Return (X, Y) of the center of cell containing provided text 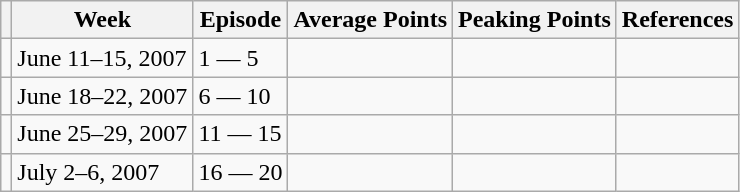
Peaking Points (535, 20)
1 — 5 (240, 58)
11 — 15 (240, 134)
June 25–29, 2007 (102, 134)
References (678, 20)
June 11–15, 2007 (102, 58)
Week (102, 20)
16 — 20 (240, 172)
June 18–22, 2007 (102, 96)
July 2–6, 2007 (102, 172)
6 — 10 (240, 96)
Episode (240, 20)
Average Points (370, 20)
